Provide the [X, Y] coordinate of the cell's center where the given text is located.  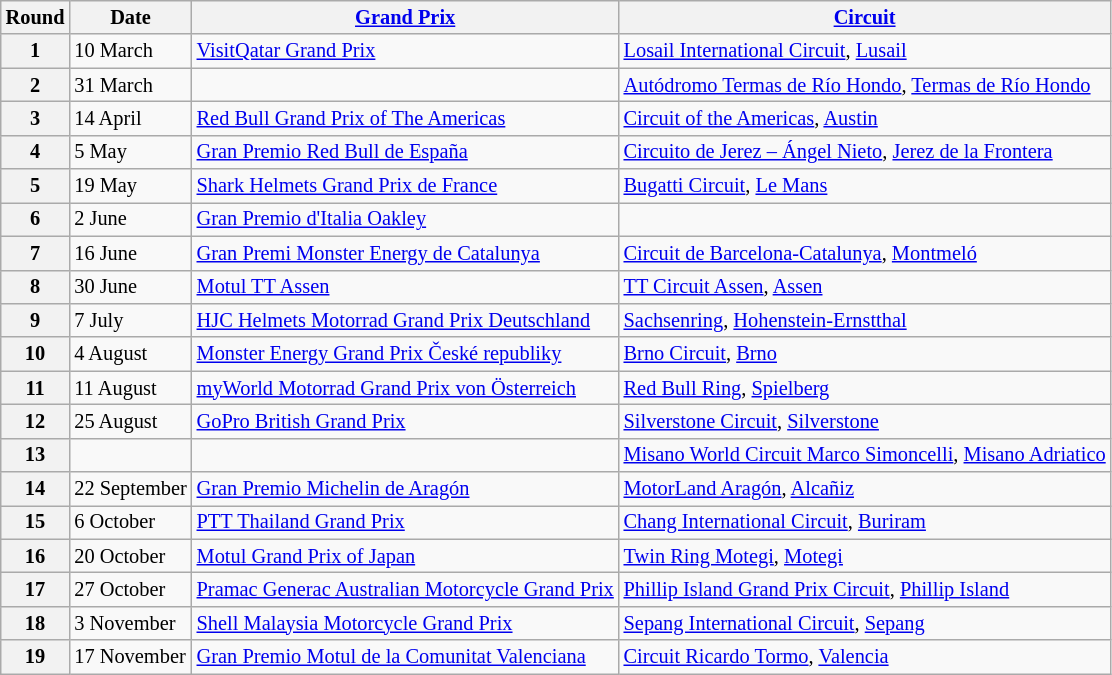
Gran Premio Michelin de Aragón [406, 489]
16 [36, 556]
Misano World Circuit Marco Simoncelli, Misano Adriatico [865, 455]
Shark Helmets Grand Prix de France [406, 186]
5 May [130, 152]
18 [36, 623]
Circuit of the Americas, Austin [865, 118]
6 [36, 219]
17 [36, 589]
Circuit de Barcelona-Catalunya, Montmeló [865, 253]
7 July [130, 320]
19 [36, 657]
myWorld Motorrad Grand Prix von Österreich [406, 388]
27 October [130, 589]
4 August [130, 354]
12 [36, 421]
5 [36, 186]
Chang International Circuit, Buriram [865, 522]
Grand Prix [406, 17]
Brno Circuit, Brno [865, 354]
Circuit Ricardo Tormo, Valencia [865, 657]
25 August [130, 421]
Round [36, 17]
GoPro British Grand Prix [406, 421]
Autódromo Termas de Río Hondo, Termas de Río Hondo [865, 85]
HJC Helmets Motorrad Grand Prix Deutschland [406, 320]
Gran Premio Red Bull de España [406, 152]
20 October [130, 556]
30 June [130, 287]
Motul Grand Prix of Japan [406, 556]
16 June [130, 253]
15 [36, 522]
Red Bull Grand Prix of The Americas [406, 118]
PTT Thailand Grand Prix [406, 522]
Gran Premio d'Italia Oakley [406, 219]
Sepang International Circuit, Sepang [865, 623]
14 [36, 489]
8 [36, 287]
1 [36, 51]
Circuit [865, 17]
3 [36, 118]
Twin Ring Motegi, Motegi [865, 556]
Bugatti Circuit, Le Mans [865, 186]
6 October [130, 522]
7 [36, 253]
Gran Premio Motul de la Comunitat Valenciana [406, 657]
3 November [130, 623]
Motul TT Assen [406, 287]
19 May [130, 186]
TT Circuit Assen, Assen [865, 287]
2 [36, 85]
22 September [130, 489]
Silverstone Circuit, Silverstone [865, 421]
Date [130, 17]
9 [36, 320]
Phillip Island Grand Prix Circuit, Phillip Island [865, 589]
10 [36, 354]
2 June [130, 219]
Circuito de Jerez – Ángel Nieto, Jerez de la Frontera [865, 152]
10 March [130, 51]
Sachsenring, Hohenstein-Ernstthal [865, 320]
4 [36, 152]
17 November [130, 657]
Shell Malaysia Motorcycle Grand Prix [406, 623]
Monster Energy Grand Prix České republiky [406, 354]
Losail International Circuit, Lusail [865, 51]
VisitQatar Grand Prix [406, 51]
13 [36, 455]
11 [36, 388]
31 March [130, 85]
11 August [130, 388]
Gran Premi Monster Energy de Catalunya [406, 253]
14 April [130, 118]
Pramac Generac Australian Motorcycle Grand Prix [406, 589]
MotorLand Aragón, Alcañiz [865, 489]
Red Bull Ring, Spielberg [865, 388]
